Locate the cell with the specified text and output its [x, y] center coordinate. 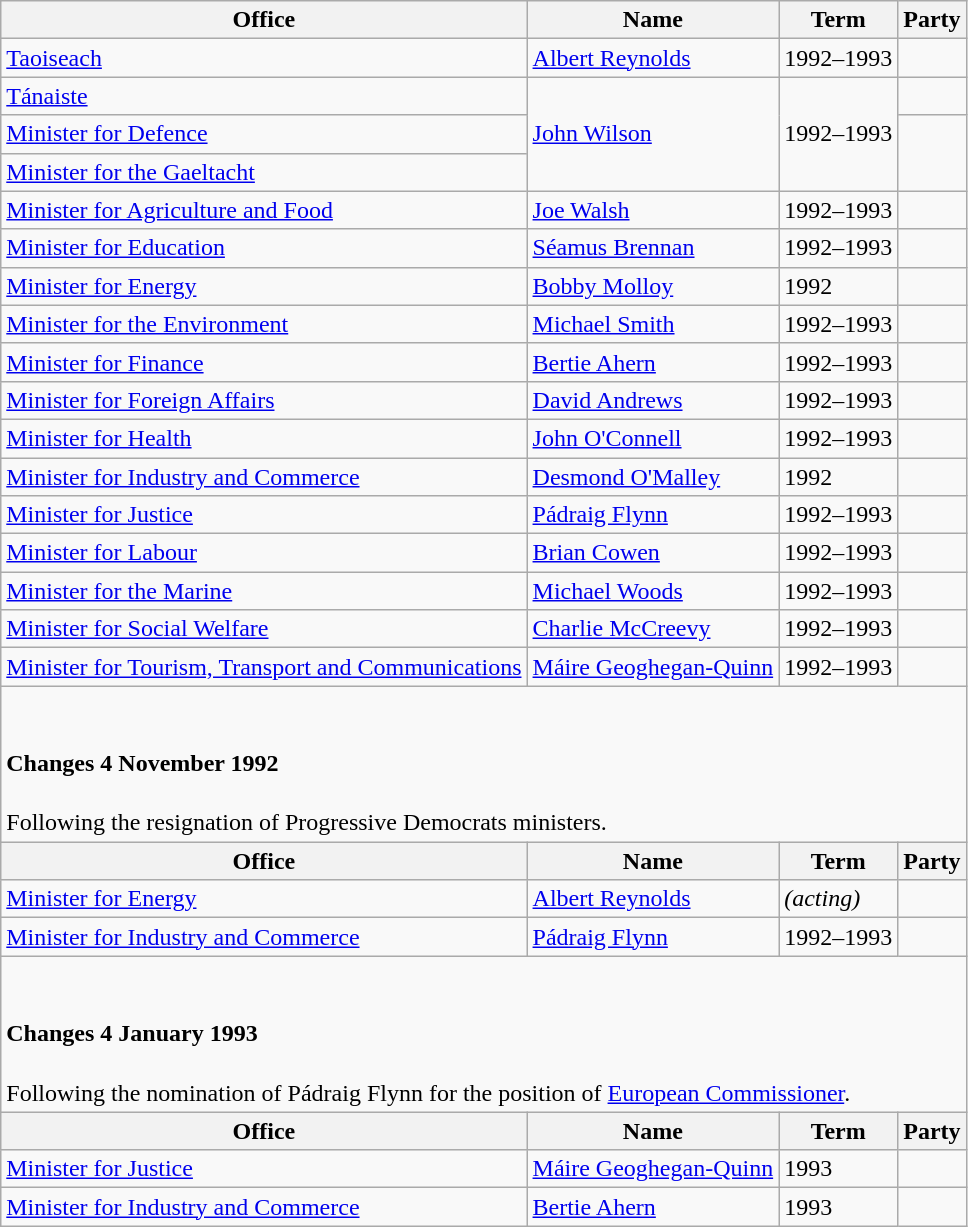
Minister for Defence [264, 134]
Brian Cowen [653, 553]
David Andrews [653, 400]
Minister for Health [264, 438]
Bobby Molloy [653, 286]
Minister for Education [264, 248]
Joe Walsh [653, 210]
Minister for Foreign Affairs [264, 400]
Tánaiste [264, 96]
Séamus Brennan [653, 248]
Minister for Tourism, Transport and Communications [264, 667]
Minister for Social Welfare [264, 629]
Minister for the Marine [264, 591]
John Wilson [653, 134]
Minister for Labour [264, 553]
Charlie McCreevy [653, 629]
Minister for Agriculture and Food [264, 210]
Minister for Finance [264, 362]
Changes 4 November 1992Following the resignation of Progressive Democrats ministers. [484, 764]
John O'Connell [653, 438]
Changes 4 January 1993Following the nomination of Pádraig Flynn for the position of European Commissioner. [484, 1034]
Minister for the Environment [264, 324]
Michael Smith [653, 324]
(acting) [838, 899]
Michael Woods [653, 591]
Desmond O'Malley [653, 477]
Taoiseach [264, 58]
Minister for the Gaeltacht [264, 172]
